Return [x, y] of the center of cell containing provided text 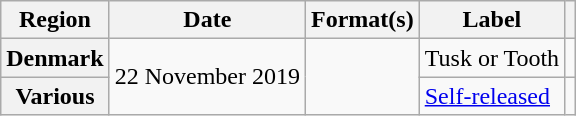
Date [207, 20]
22 November 2019 [207, 77]
Format(s) [363, 20]
Self-released [492, 96]
Denmark [55, 58]
Region [55, 20]
Various [55, 96]
Label [492, 20]
Tusk or Tooth [492, 58]
